Scan for the cell matching the given text and deliver its [x, y] coordinate at center. 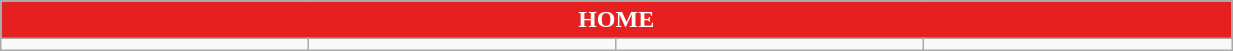
HOME [616, 20]
